Scan for the cell matching the given text and deliver its (x, y) coordinate at center. 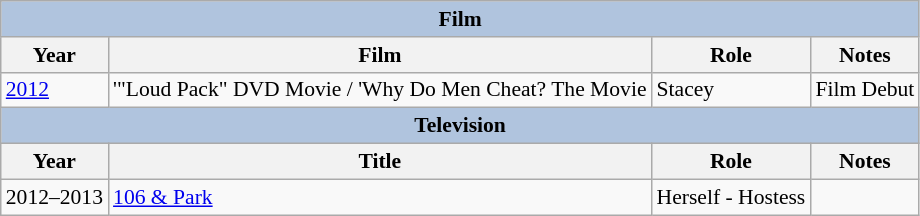
2012 (54, 90)
2012–2013 (54, 197)
Film Debut (864, 90)
Herself - Hostess (732, 197)
Television (460, 126)
Stacey (732, 90)
106 & Park (380, 197)
'"Loud Pack" DVD Movie / 'Why Do Men Cheat? The Movie (380, 90)
Title (380, 162)
